From the cell containing the given text, extract its center point as (x, y) coordinate. 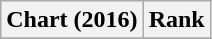
Chart (2016) (72, 20)
Rank (176, 20)
